Return the [x, y] coordinate for the center point of the cell that contains the specified text.  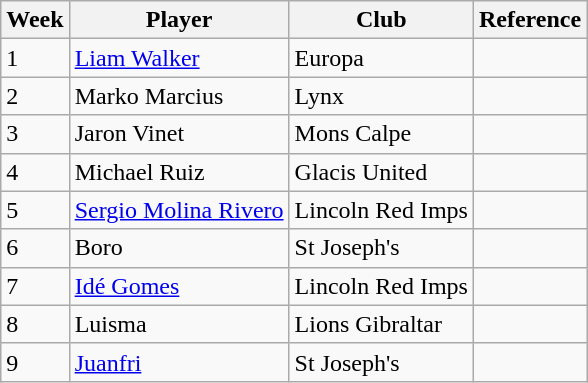
Mons Calpe [381, 134]
Idé Gomes [179, 286]
Player [179, 20]
Club [381, 20]
5 [35, 210]
Luisma [179, 324]
Liam Walker [179, 58]
1 [35, 58]
2 [35, 96]
Boro [179, 248]
Europa [381, 58]
Glacis United [381, 172]
Lions Gibraltar [381, 324]
3 [35, 134]
Reference [530, 20]
Week [35, 20]
Michael Ruiz [179, 172]
Lynx [381, 96]
8 [35, 324]
Marko Marcius [179, 96]
4 [35, 172]
Jaron Vinet [179, 134]
Juanfri [179, 362]
7 [35, 286]
6 [35, 248]
9 [35, 362]
Sergio Molina Rivero [179, 210]
